Extract the (X, Y) coordinate from the center of the cell holding the provided text.  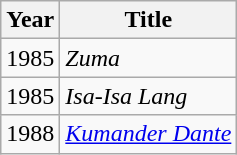
Zuma (148, 58)
Kumander Dante (148, 134)
Title (148, 20)
Year (30, 20)
1988 (30, 134)
Isa-Isa Lang (148, 96)
